Identify which cell holds the provided text, then report its (x, y) central coordinate. 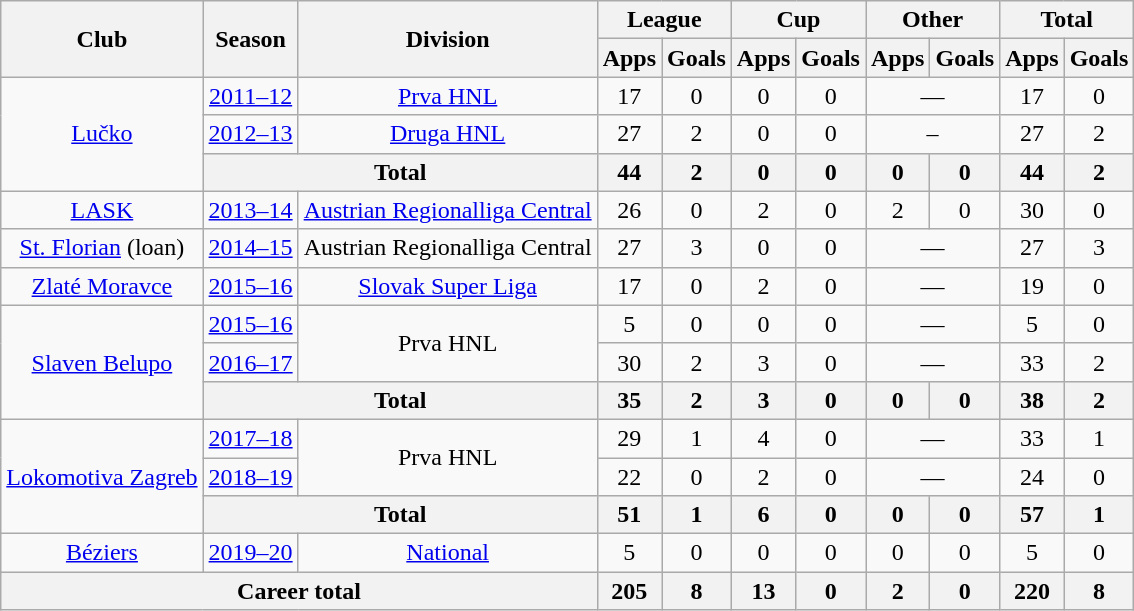
Lučko (102, 134)
19 (1032, 286)
LASK (102, 210)
Club (102, 39)
205 (629, 591)
29 (629, 438)
220 (1032, 591)
Druga HNL (448, 134)
2014–15 (250, 248)
2016–17 (250, 362)
Zlaté Moravce (102, 286)
2012–13 (250, 134)
League (664, 20)
4 (763, 438)
2013–14 (250, 210)
Lokomotiva Zagreb (102, 476)
51 (629, 515)
6 (763, 515)
St. Florian (loan) (102, 248)
2017–18 (250, 438)
Division (448, 39)
2019–20 (250, 553)
24 (1032, 477)
13 (763, 591)
38 (1032, 400)
Other (933, 20)
Béziers (102, 553)
National (448, 553)
26 (629, 210)
Season (250, 39)
Slovak Super Liga (448, 286)
2018–19 (250, 477)
Career total (299, 591)
22 (629, 477)
– (933, 134)
57 (1032, 515)
2011–12 (250, 96)
Cup (798, 20)
Slaven Belupo (102, 362)
35 (629, 400)
